Identify which cell holds the provided text, then report its [X, Y] central coordinate. 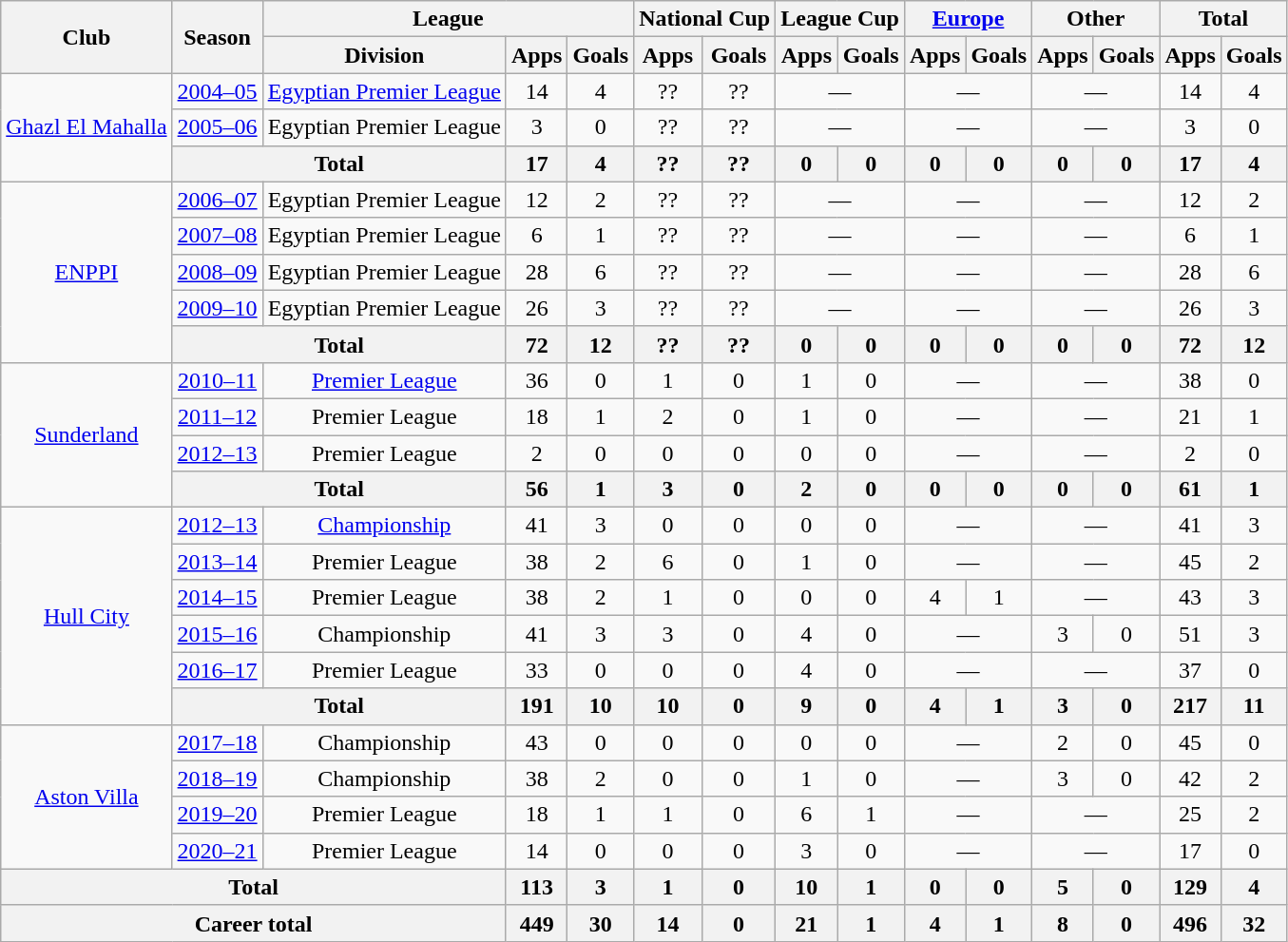
2009–10 [217, 308]
37 [1190, 670]
2017–18 [217, 742]
11 [1254, 706]
ENPPI [87, 272]
Season [217, 37]
Club [87, 37]
2016–17 [217, 670]
2013–14 [217, 562]
129 [1190, 887]
2014–15 [217, 598]
Sunderland [87, 434]
191 [536, 706]
2020–21 [217, 851]
30 [601, 923]
9 [806, 706]
2005–06 [217, 127]
2015–16 [217, 634]
25 [1190, 815]
8 [1063, 923]
National Cup [705, 19]
Aston Villa [87, 797]
Hull City [87, 616]
36 [536, 380]
League [448, 19]
2019–20 [217, 815]
496 [1190, 923]
42 [1190, 779]
5 [1063, 887]
51 [1190, 634]
2008–09 [217, 272]
2004–05 [217, 91]
2007–08 [217, 236]
449 [536, 923]
32 [1254, 923]
Europe [968, 19]
2010–11 [217, 380]
113 [536, 887]
61 [1190, 490]
2018–19 [217, 779]
2006–07 [217, 200]
56 [536, 490]
217 [1190, 706]
2011–12 [217, 416]
League Cup [840, 19]
Division [384, 55]
Ghazl El Mahalla [87, 127]
33 [536, 670]
Other [1096, 19]
Career total [254, 923]
